Find where the given text appears and provide that cell's center as (X, Y) coordinate. 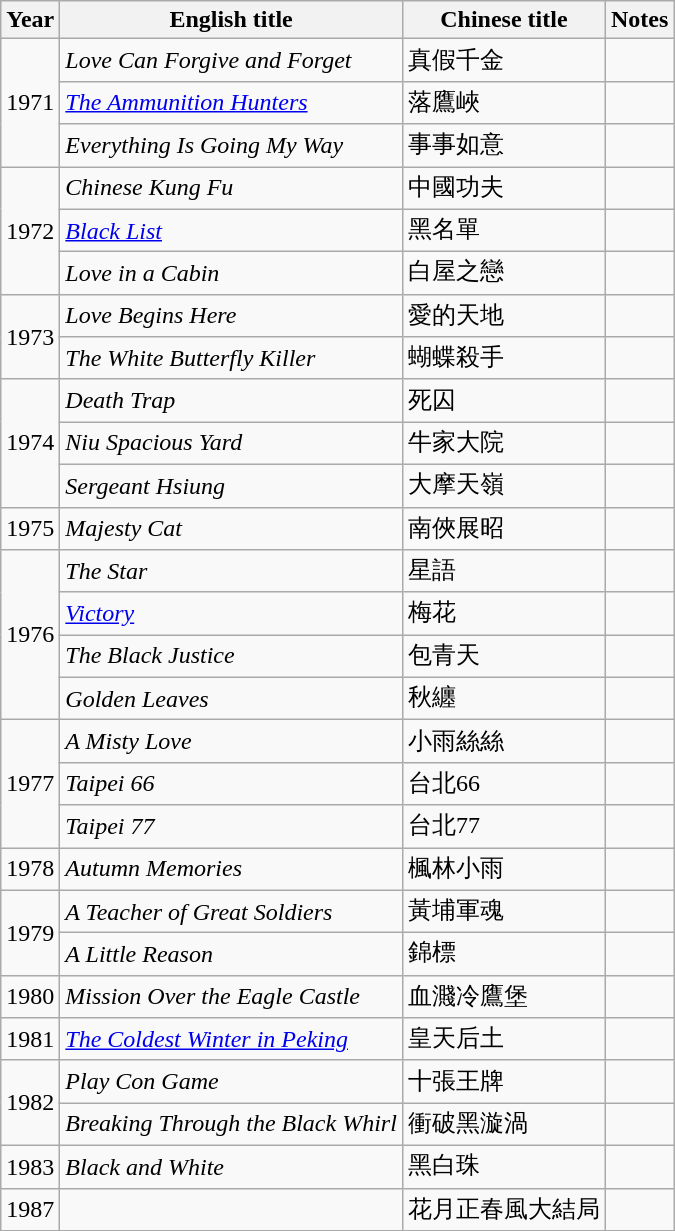
Chinese Kung Fu (232, 188)
台北66 (504, 784)
Love in a Cabin (232, 274)
死囚 (504, 400)
Autumn Memories (232, 870)
1972 (30, 230)
Everything Is Going My Way (232, 146)
白屋之戀 (504, 274)
大摩天嶺 (504, 486)
The Black Justice (232, 656)
A Little Reason (232, 954)
Sergeant Hsiung (232, 486)
The Ammunition Hunters (232, 102)
花月正春風大結局 (504, 1210)
The Coldest Winter in Peking (232, 1040)
1973 (30, 336)
黃埔軍魂 (504, 912)
1974 (30, 443)
1983 (30, 1166)
十張王牌 (504, 1082)
Death Trap (232, 400)
小雨絲絲 (504, 742)
1981 (30, 1040)
Niu Spacious Yard (232, 444)
台北77 (504, 826)
中國功夫 (504, 188)
Play Con Game (232, 1082)
1987 (30, 1210)
Taipei 77 (232, 826)
包青天 (504, 656)
1977 (30, 784)
Love Begins Here (232, 316)
Golden Leaves (232, 698)
皇天后土 (504, 1040)
1980 (30, 996)
Taipei 66 (232, 784)
The Star (232, 572)
黑名單 (504, 230)
楓林小雨 (504, 870)
1982 (30, 1102)
A Misty Love (232, 742)
Mission Over the Eagle Castle (232, 996)
1975 (30, 528)
愛的天地 (504, 316)
秋纏 (504, 698)
1976 (30, 635)
黑白珠 (504, 1166)
1971 (30, 103)
Victory (232, 614)
真假千金 (504, 60)
錦標 (504, 954)
星語 (504, 572)
A Teacher of Great Soldiers (232, 912)
Breaking Through the Black Whirl (232, 1124)
血濺冷鷹堡 (504, 996)
The White Butterfly Killer (232, 358)
1979 (30, 932)
Notes (639, 20)
Chinese title (504, 20)
English title (232, 20)
牛家大院 (504, 444)
1978 (30, 870)
蝴蝶殺手 (504, 358)
Love Can Forgive and Forget (232, 60)
Black List (232, 230)
Year (30, 20)
衝破黑漩渦 (504, 1124)
落鷹峽 (504, 102)
事事如意 (504, 146)
梅花 (504, 614)
南俠展昭 (504, 528)
Black and White (232, 1166)
Majesty Cat (232, 528)
